Identify which cell holds the provided text, then report its (x, y) central coordinate. 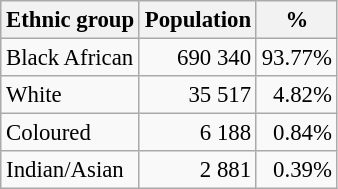
Black African (70, 58)
2 881 (198, 170)
Indian/Asian (70, 170)
White (70, 95)
35 517 (198, 95)
93.77% (296, 58)
Coloured (70, 133)
690 340 (198, 58)
6 188 (198, 133)
0.84% (296, 133)
Ethnic group (70, 20)
Population (198, 20)
4.82% (296, 95)
% (296, 20)
0.39% (296, 170)
